Provide the (X, Y) coordinate of the cell's center where the given text is located.  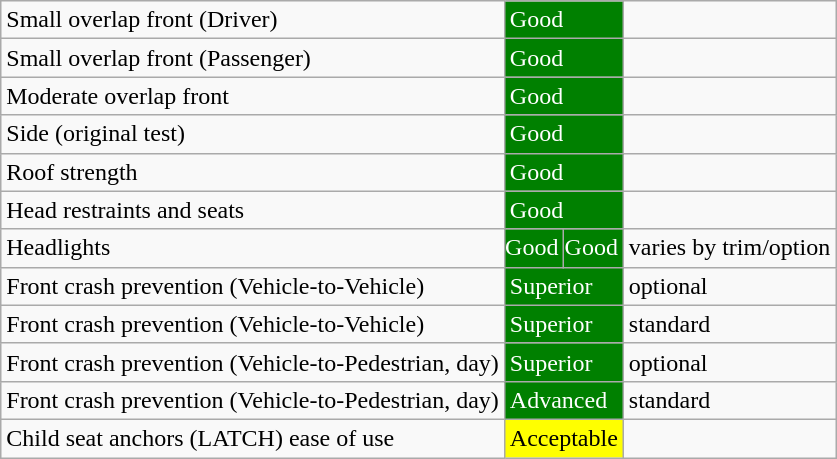
Roof strength (253, 172)
Head restraints and seats (253, 210)
Side (original test) (253, 134)
Child seat anchors (LATCH) ease of use (253, 438)
Advanced (564, 400)
Acceptable (564, 438)
Small overlap front (Driver) (253, 20)
Headlights (253, 248)
varies by trim/option (729, 248)
Small overlap front (Passenger) (253, 58)
Moderate overlap front (253, 96)
